Search for the cell housing the specified text and yield its (X, Y) center coordinate. 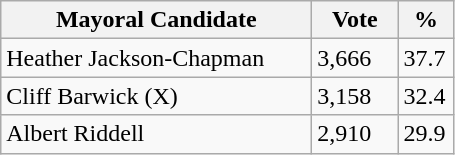
Heather Jackson-Chapman (156, 58)
Vote (355, 20)
32.4 (426, 96)
2,910 (355, 134)
37.7 (426, 58)
Cliff Barwick (X) (156, 96)
29.9 (426, 134)
% (426, 20)
3,666 (355, 58)
Albert Riddell (156, 134)
Mayoral Candidate (156, 20)
3,158 (355, 96)
